Capture the cell that displays the provided text and extract its [X, Y] central coordinate. 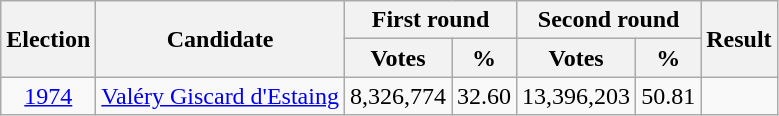
1974 [48, 96]
Valéry Giscard d'Estaing [220, 96]
Second round [609, 20]
32.60 [484, 96]
13,396,203 [576, 96]
Result [739, 39]
50.81 [668, 96]
First round [430, 20]
8,326,774 [398, 96]
Election [48, 39]
Candidate [220, 39]
